Identify which cell holds the provided text, then report its (X, Y) central coordinate. 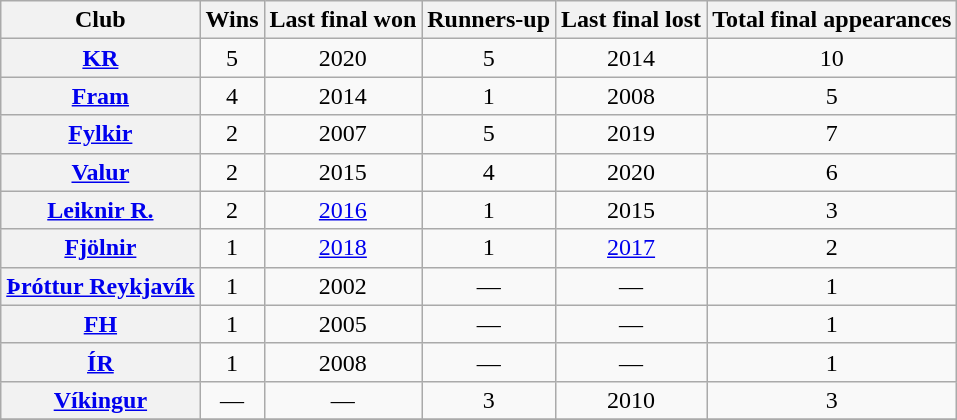
Fylkir (100, 134)
ÍR (100, 362)
2002 (343, 286)
KR (100, 58)
2016 (343, 210)
Last final lost (632, 20)
2018 (343, 248)
7 (832, 134)
Fram (100, 96)
Last final won (343, 20)
2019 (632, 134)
2017 (632, 248)
Total final appearances (832, 20)
Þróttur Reykjavík (100, 286)
Wins (232, 20)
Runners-up (489, 20)
Víkingur (100, 400)
2010 (632, 400)
Valur (100, 172)
Leiknir R. (100, 210)
FH (100, 324)
Fjölnir (100, 248)
Club (100, 20)
2005 (343, 324)
10 (832, 58)
2007 (343, 134)
6 (832, 172)
